Return (X, Y) of the center of cell containing provided text 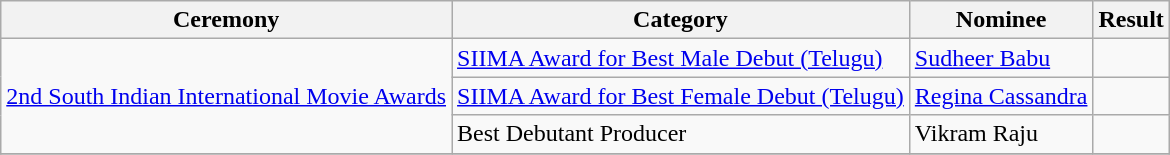
Ceremony (226, 20)
Result (1131, 20)
Regina Cassandra (1001, 96)
Best Debutant Producer (681, 134)
SIIMA Award for Best Male Debut (Telugu) (681, 58)
SIIMA Award for Best Female Debut (Telugu) (681, 96)
Vikram Raju (1001, 134)
2nd South Indian International Movie Awards (226, 96)
Sudheer Babu (1001, 58)
Nominee (1001, 20)
Category (681, 20)
